Detect which cell encompasses the target text, then output its (X, Y) center coordinate. 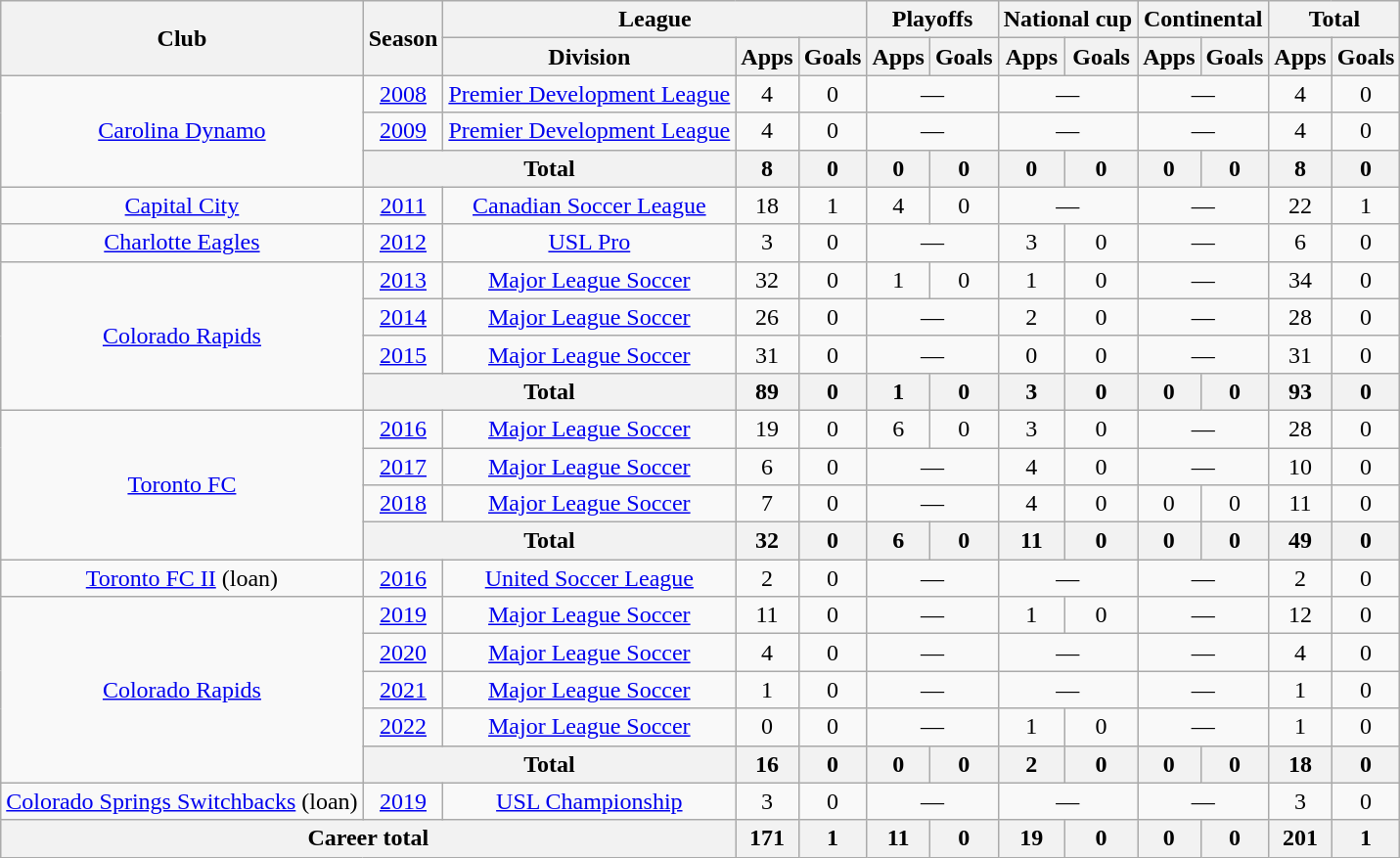
12 (1300, 615)
201 (1300, 838)
League (655, 20)
2018 (403, 504)
Charlotte Eagles (182, 243)
Toronto FC II (loan) (182, 578)
Club (182, 38)
34 (1300, 280)
Carolina Dynamo (182, 131)
National cup (1067, 20)
2017 (403, 467)
USL Pro (589, 243)
Toronto FC (182, 484)
2015 (403, 354)
2021 (403, 690)
Career total (368, 838)
2020 (403, 653)
171 (767, 838)
2011 (403, 205)
22 (1300, 205)
2022 (403, 727)
2013 (403, 280)
Capital City (182, 205)
Season (403, 38)
2012 (403, 243)
10 (1300, 467)
2014 (403, 317)
89 (767, 391)
93 (1300, 391)
Playoffs (932, 20)
26 (767, 317)
Continental (1203, 20)
2008 (403, 94)
Division (589, 57)
Canadian Soccer League (589, 205)
7 (767, 504)
USL Championship (589, 801)
2009 (403, 131)
49 (1300, 541)
16 (767, 764)
United Soccer League (589, 578)
Colorado Springs Switchbacks (loan) (182, 801)
